Detect which cell encompasses the target text, then output its [x, y] center coordinate. 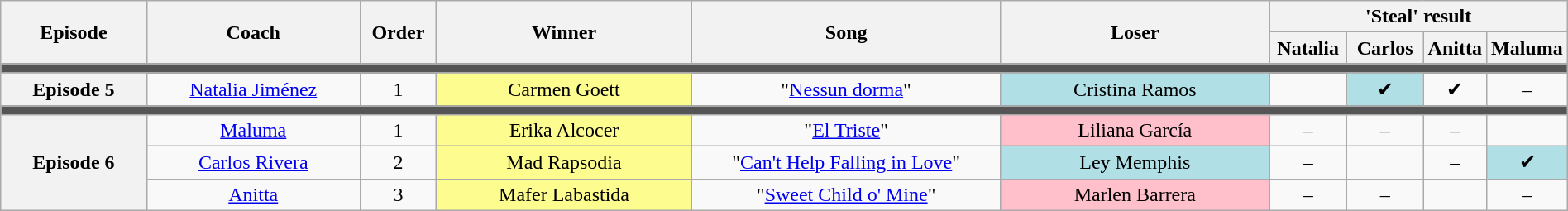
Carlos [1384, 48]
Cristina Ramos [1135, 89]
Order [398, 32]
Loser [1135, 32]
Song [847, 32]
Marlen Barrera [1135, 194]
2 [398, 163]
Mafer Labastida [564, 194]
Natalia [1308, 48]
Ley Memphis [1135, 163]
Natalia Jiménez [253, 89]
Carmen Goett [564, 89]
3 [398, 194]
Winner [564, 32]
Episode [74, 32]
Liliana García [1135, 131]
Mad Rapsodia [564, 163]
Episode 5 [74, 89]
Erika Alcocer [564, 131]
"El Triste" [847, 131]
Carlos Rivera [253, 163]
Coach [253, 32]
"Sweet Child o' Mine" [847, 194]
'Steal' result [1418, 17]
"Nessun dorma" [847, 89]
"Can't Help Falling in Love" [847, 163]
Episode 6 [74, 163]
